Locate the cell with the specified text and output its (x, y) center coordinate. 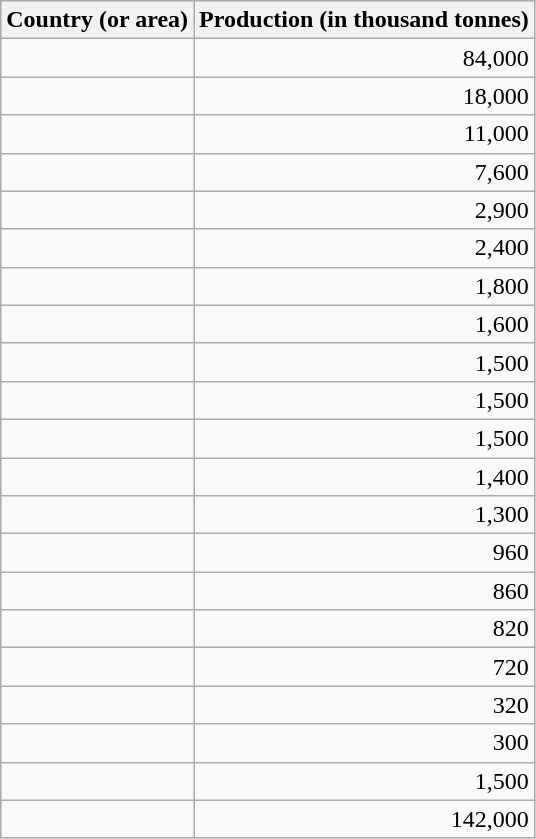
320 (364, 705)
1,800 (364, 286)
Production (in thousand tonnes) (364, 20)
300 (364, 743)
720 (364, 667)
11,000 (364, 134)
18,000 (364, 96)
2,400 (364, 248)
Country (or area) (98, 20)
1,300 (364, 515)
820 (364, 629)
860 (364, 591)
1,600 (364, 324)
960 (364, 553)
7,600 (364, 172)
142,000 (364, 819)
1,400 (364, 477)
2,900 (364, 210)
84,000 (364, 58)
